Return [x, y] of the center of cell containing provided text 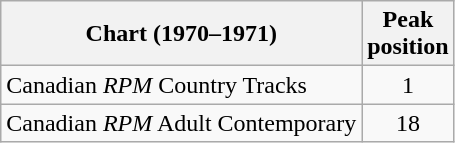
Chart (1970–1971) [182, 34]
1 [408, 85]
18 [408, 123]
Peakposition [408, 34]
Canadian RPM Country Tracks [182, 85]
Canadian RPM Adult Contemporary [182, 123]
